Extract the (x, y) coordinate from the center of the cell holding the provided text.  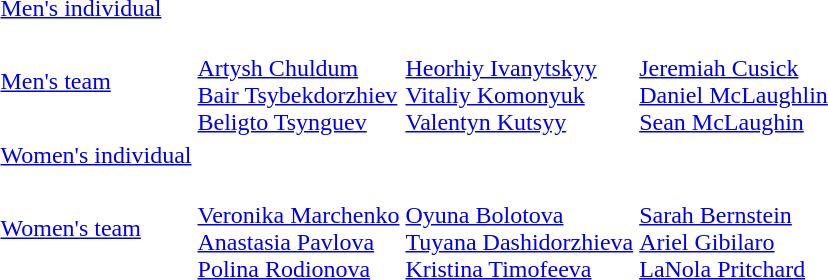
Artysh ChuldumBair TsybekdorzhievBeligto Tsynguev (298, 82)
Heorhiy IvanytskyyVitaliy KomonyukValentyn Kutsyy (520, 82)
